Identify which cell holds the provided text, then report its (X, Y) central coordinate. 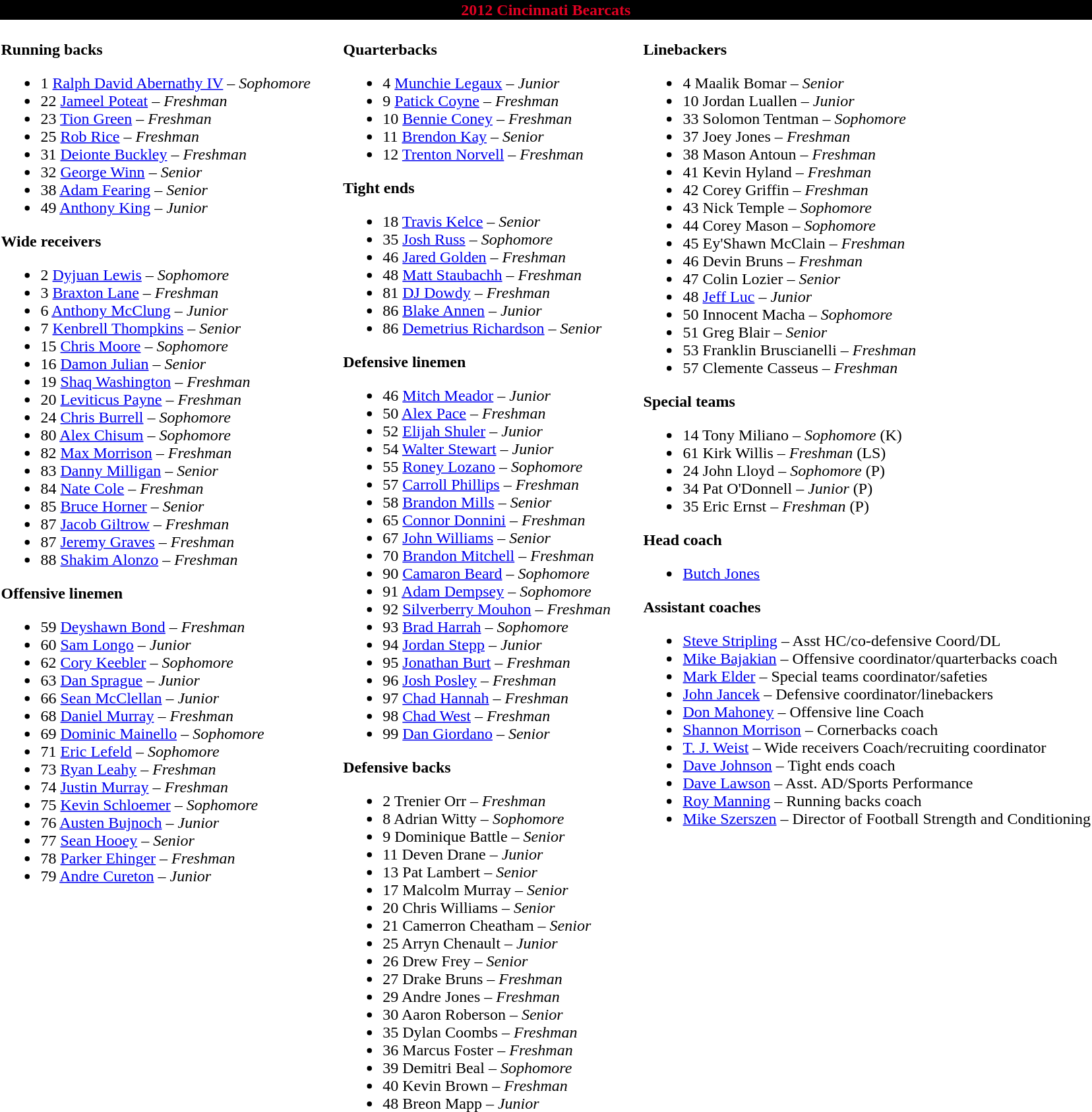
2012 Cincinnati Bearcats (546, 10)
